From the cell containing the given text, extract its center point as [x, y] coordinate. 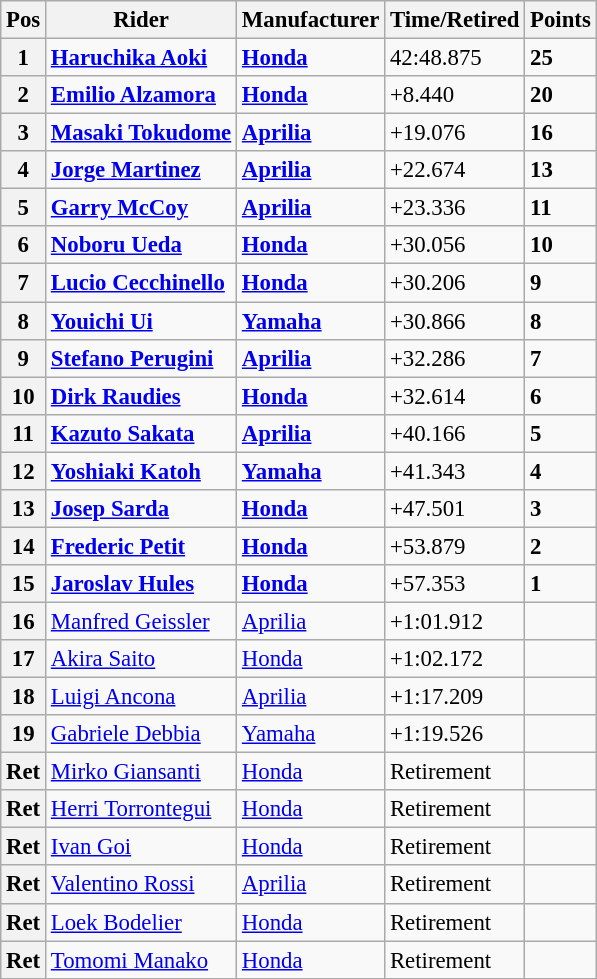
+30.206 [455, 283]
Lucio Cecchinello [142, 283]
Jorge Martinez [142, 170]
+30.056 [455, 245]
Noboru Ueda [142, 245]
Tomomi Manako [142, 960]
Emilio Alzamora [142, 95]
+41.343 [455, 471]
Garry McCoy [142, 208]
25 [560, 58]
42:48.875 [455, 58]
Loek Bodelier [142, 922]
+1:02.172 [455, 659]
+32.614 [455, 396]
Josep Sarda [142, 509]
19 [24, 734]
Points [560, 20]
+19.076 [455, 133]
18 [24, 697]
Stefano Perugini [142, 358]
Kazuto Sakata [142, 433]
+32.286 [455, 358]
+23.336 [455, 208]
+1:01.912 [455, 621]
+22.674 [455, 170]
Valentino Rossi [142, 885]
Yoshiaki Katoh [142, 471]
+53.879 [455, 546]
17 [24, 659]
Frederic Petit [142, 546]
+1:17.209 [455, 697]
+1:19.526 [455, 734]
15 [24, 584]
14 [24, 546]
Luigi Ancona [142, 697]
Mirko Giansanti [142, 772]
Pos [24, 20]
Dirk Raudies [142, 396]
Masaki Tokudome [142, 133]
+57.353 [455, 584]
+8.440 [455, 95]
Herri Torrontegui [142, 809]
Haruchika Aoki [142, 58]
+30.866 [455, 321]
Gabriele Debbia [142, 734]
20 [560, 95]
+40.166 [455, 433]
+47.501 [455, 509]
Manfred Geissler [142, 621]
Rider [142, 20]
Jaroslav Hules [142, 584]
12 [24, 471]
Ivan Goi [142, 847]
Youichi Ui [142, 321]
Time/Retired [455, 20]
Akira Saito [142, 659]
Manufacturer [311, 20]
